Detect which cell encompasses the target text, then output its [X, Y] center coordinate. 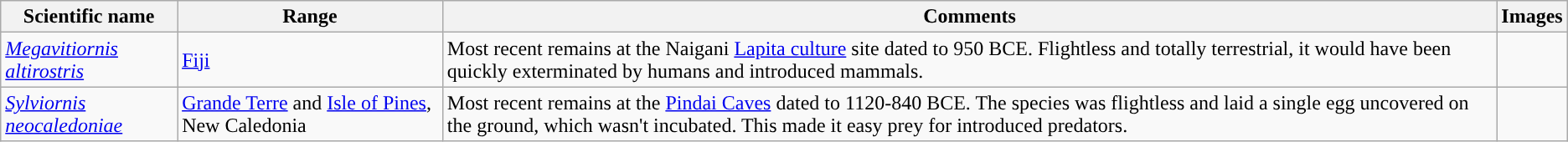
Grande Terre and Isle of Pines, New Caledonia [310, 114]
Megavitiornis altirostris [89, 60]
Fiji [310, 60]
Comments [970, 17]
Range [310, 17]
Sylviornis neocaledoniae [89, 114]
Images [1532, 17]
Scientific name [89, 17]
